Output the [X, Y] coordinate of the center of the cell containing the given text.  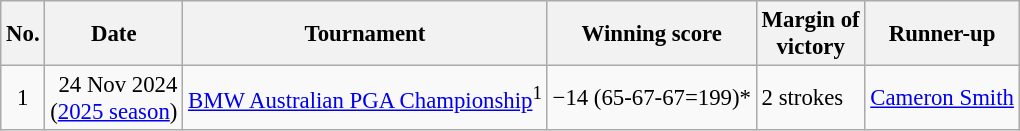
Margin ofvictory [810, 34]
Date [114, 34]
No. [23, 34]
2 strokes [810, 98]
Cameron Smith [942, 98]
Winning score [652, 34]
Tournament [366, 34]
−14 (65-67-67=199)* [652, 98]
BMW Australian PGA Championship1 [366, 98]
1 [23, 98]
Runner-up [942, 34]
24 Nov 2024(2025 season) [114, 98]
